Scan for the cell matching the given text and deliver its (X, Y) coordinate at center. 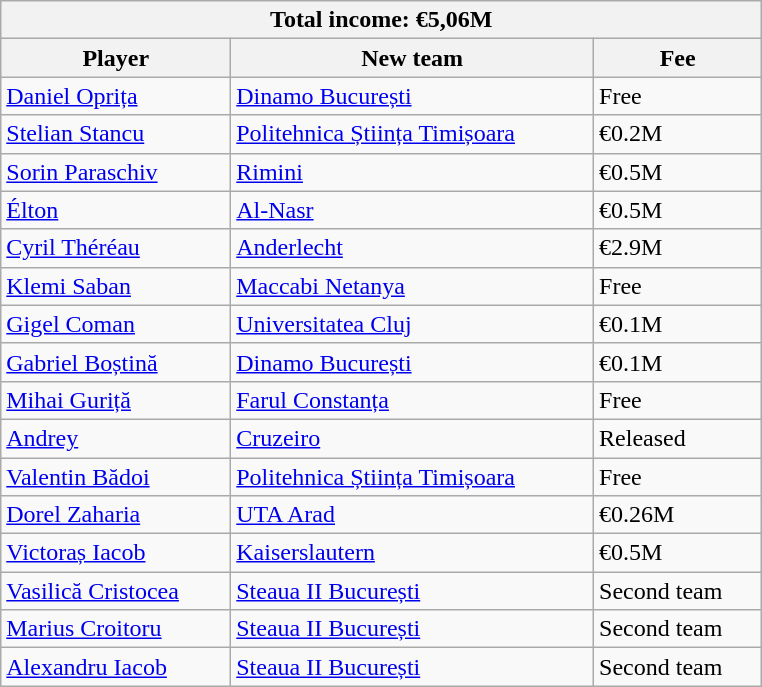
Al-Nasr (412, 210)
€2.9M (678, 248)
Marius Croitoru (116, 629)
Fee (678, 58)
Mihai Guriță (116, 400)
Daniel Oprița (116, 96)
Rimini (412, 172)
New team (412, 58)
Sorin Paraschiv (116, 172)
Player (116, 58)
Farul Constanța (412, 400)
Universitatea Cluj (412, 324)
Total income: €5,06M (382, 20)
Victoraș Iacob (116, 553)
UTA Arad (412, 515)
Anderlecht (412, 248)
Alexandru Iacob (116, 667)
Released (678, 438)
Stelian Stancu (116, 134)
Maccabi Netanya (412, 286)
Gabriel Boștină (116, 362)
Vasilică Cristocea (116, 591)
€0.2M (678, 134)
Klemi Saban (116, 286)
Kaiserslautern (412, 553)
€0.26M (678, 515)
Cruzeiro (412, 438)
Dorel Zaharia (116, 515)
Élton (116, 210)
Andrey (116, 438)
Cyril Théréau (116, 248)
Gigel Coman (116, 324)
Valentin Bădoi (116, 477)
